Provide the (X, Y) coordinate of the cell's center where the given text is located.  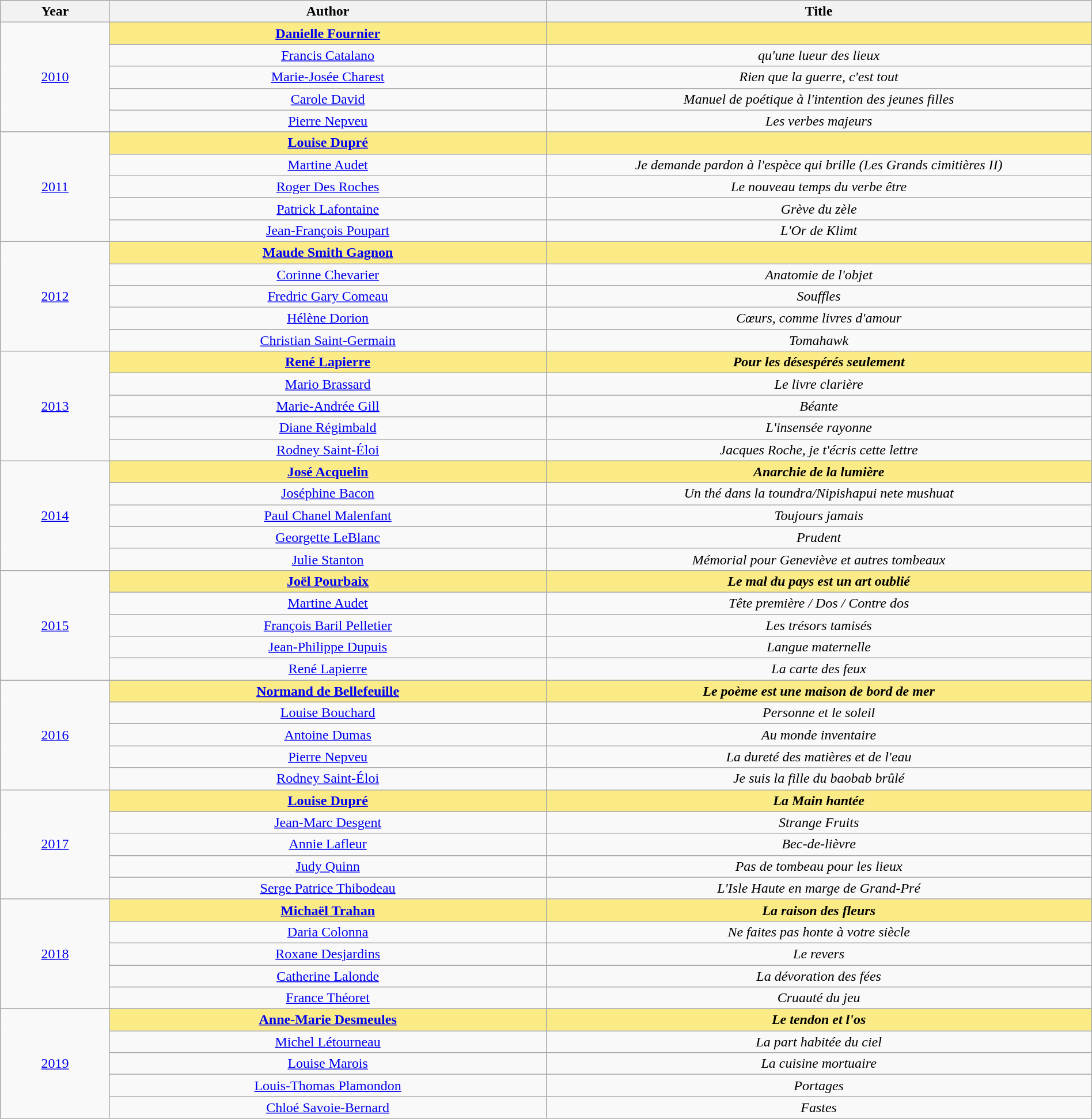
qu'une lueur des lieux (819, 55)
2010 (55, 77)
2011 (55, 187)
Jean-François Poupart (328, 230)
Annie Lafleur (328, 844)
Serge Patrice Thibodeau (328, 888)
François Baril Pelletier (328, 625)
Personne et le soleil (819, 713)
Mémorial pour Geneviève et autres tombeaux (819, 559)
Louise Marois (328, 1064)
Je demande pardon à l'espèce qui brille (Les Grands cimitières II) (819, 165)
L'Or de Klimt (819, 230)
Le revers (819, 954)
Paul Chanel Malenfant (328, 515)
Julie Stanton (328, 559)
La part habitée du ciel (819, 1042)
Louis-Thomas Plamondon (328, 1086)
Anarchie de la lumière (819, 472)
France Théoret (328, 998)
Judy Quinn (328, 866)
Au monde inventaire (819, 735)
Jean-Philippe Dupuis (328, 647)
Les verbes majeurs (819, 121)
Souffles (819, 297)
Daria Colonna (328, 932)
L'Isle Haute en marge de Grand-Pré (819, 888)
Georgette LeBlanc (328, 537)
La carte des feux (819, 669)
Christian Saint-Germain (328, 340)
Béante (819, 406)
Roxane Desjardins (328, 954)
La raison des fleurs (819, 910)
Maude Smith Gagnon (328, 252)
Carole David (328, 99)
Manuel de poétique à l'intention des jeunes filles (819, 99)
Portages (819, 1086)
Anatomie de l'objet (819, 275)
Louise Bouchard (328, 713)
Patrick Lafontaine (328, 208)
L'insensée rayonne (819, 428)
Antoine Dumas (328, 735)
Joël Pourbaix (328, 581)
Tomahawk (819, 340)
La dévoration des fées (819, 976)
Strange Fruits (819, 822)
Jean-Marc Desgent (328, 822)
Year (55, 12)
Les trésors tamisés (819, 625)
Cruauté du jeu (819, 998)
Le tendon et l'os (819, 1020)
Marie-Andrée Gill (328, 406)
José Acquelin (328, 472)
Mario Brassard (328, 384)
Joséphine Bacon (328, 494)
2015 (55, 625)
Cœurs, comme livres d'amour (819, 318)
Danielle Fournier (328, 33)
2018 (55, 954)
Pas de tombeau pour les lieux (819, 866)
La cuisine mortuaire (819, 1064)
Un thé dans la toundra/Nipishapui nete mushuat (819, 494)
Le mal du pays est un art oublié (819, 581)
Rien que la guerre, c'est tout (819, 77)
2014 (55, 515)
2017 (55, 844)
Pour les désespérés seulement (819, 362)
Tête première / Dos / Contre dos (819, 603)
2016 (55, 735)
Hélène Dorion (328, 318)
Ne faites pas honte à votre siècle (819, 932)
Toujours jamais (819, 515)
La Main hantée (819, 801)
Grève du zèle (819, 208)
Catherine Lalonde (328, 976)
La dureté des matières et de l'eau (819, 757)
Title (819, 12)
Roger Des Roches (328, 187)
2019 (55, 1064)
Anne-Marie Desmeules (328, 1020)
Normand de Bellefeuille (328, 691)
Prudent (819, 537)
Fastes (819, 1107)
Le poème est une maison de bord de mer (819, 691)
Langue maternelle (819, 647)
Jacques Roche, je t'écris cette lettre (819, 450)
Fredric Gary Comeau (328, 297)
Michel Létourneau (328, 1042)
Le livre clarière (819, 384)
2012 (55, 296)
Francis Catalano (328, 55)
2013 (55, 406)
Michaël Trahan (328, 910)
Author (328, 12)
Diane Régimbald (328, 428)
Marie-Josée Charest (328, 77)
Bec-de-lièvre (819, 844)
Le nouveau temps du verbe être (819, 187)
Chloé Savoie-Bernard (328, 1107)
Je suis la fille du baobab brûlé (819, 779)
Corinne Chevarier (328, 275)
